Search for the cell housing the specified text and yield its [x, y] center coordinate. 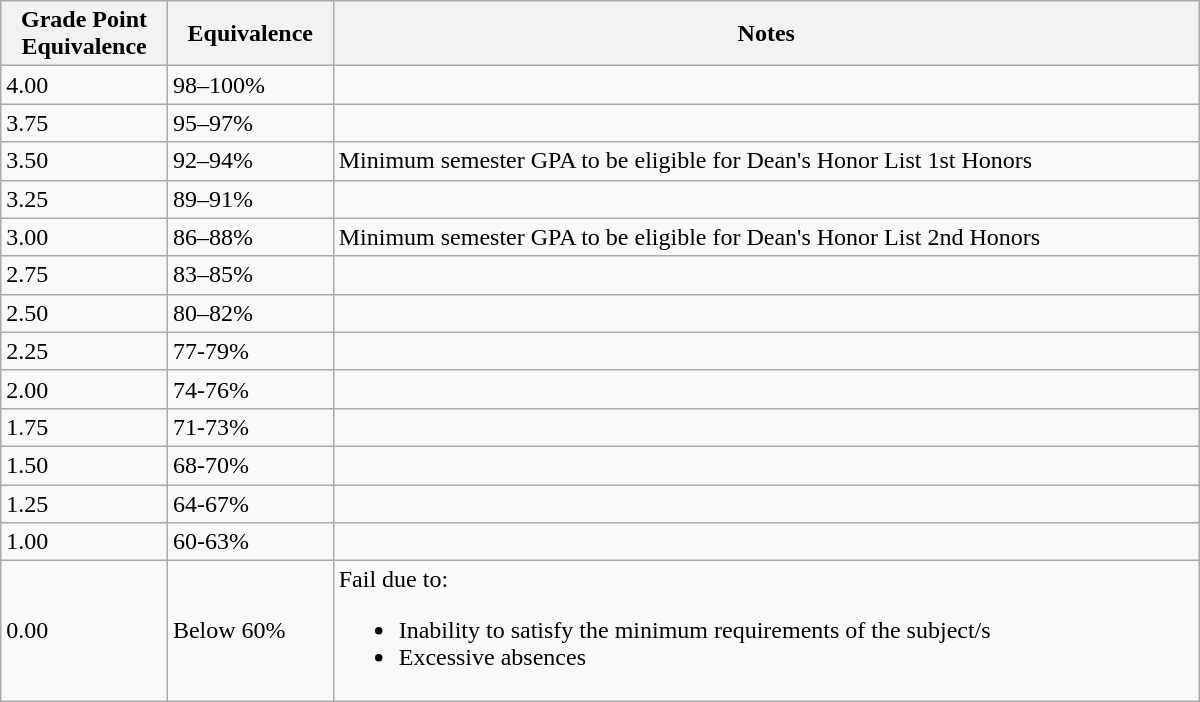
3.75 [84, 123]
2.75 [84, 275]
74-76% [250, 389]
64-67% [250, 503]
3.00 [84, 237]
98–100% [250, 85]
68-70% [250, 465]
2.00 [84, 389]
4.00 [84, 85]
Equivalence [250, 34]
Minimum semester GPA to be eligible for Dean's Honor List 1st Honors [766, 161]
3.25 [84, 199]
2.25 [84, 351]
95–97% [250, 123]
80–82% [250, 313]
Minimum semester GPA to be eligible for Dean's Honor List 2nd Honors [766, 237]
1.00 [84, 542]
60-63% [250, 542]
Grade PointEquivalence [84, 34]
Below 60% [250, 631]
1.25 [84, 503]
1.50 [84, 465]
92–94% [250, 161]
Fail due to:Inability to satisfy the minimum requirements of the subject/sExcessive absences [766, 631]
89–91% [250, 199]
3.50 [84, 161]
71-73% [250, 427]
2.50 [84, 313]
Notes [766, 34]
1.75 [84, 427]
77-79% [250, 351]
86–88% [250, 237]
0.00 [84, 631]
83–85% [250, 275]
